Provide the (X, Y) coordinate of the cell's center where the given text is located.  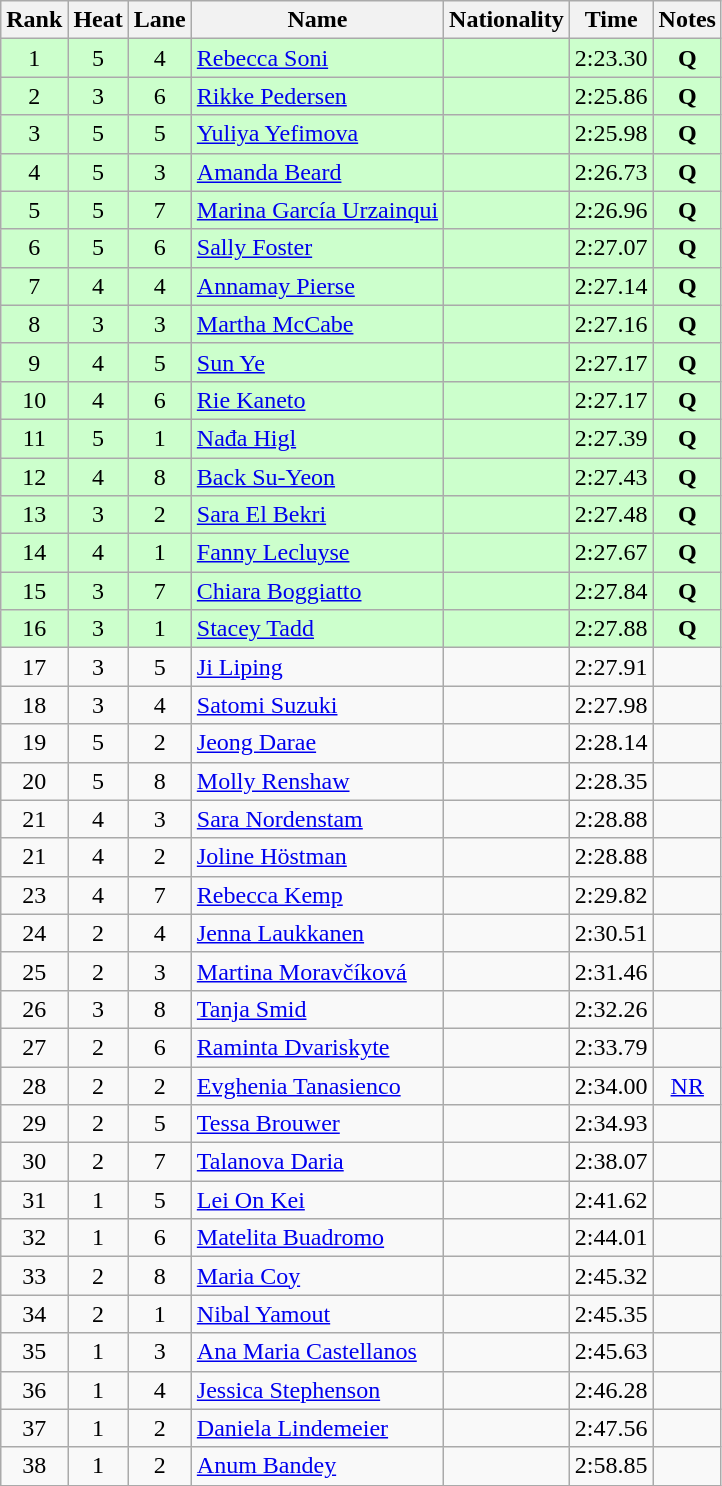
16 (34, 629)
Evghenia Tanasienco (317, 1085)
Name (317, 20)
Matelita Buadromo (317, 1238)
2:27.98 (611, 705)
31 (34, 1200)
Ana Maria Castellanos (317, 1352)
2:32.26 (611, 1009)
2:27.88 (611, 629)
Sun Ye (317, 362)
30 (34, 1162)
2:45.35 (611, 1314)
2:27.14 (611, 286)
2:41.62 (611, 1200)
18 (34, 705)
Martha McCabe (317, 324)
13 (34, 515)
33 (34, 1276)
Tanja Smid (317, 1009)
19 (34, 743)
2:27.43 (611, 477)
Jeong Darae (317, 743)
15 (34, 591)
Notes (687, 20)
36 (34, 1390)
9 (34, 362)
Time (611, 20)
Daniela Lindemeier (317, 1428)
2:28.14 (611, 743)
2:33.79 (611, 1047)
Rebecca Kemp (317, 895)
Maria Coy (317, 1276)
Stacey Tadd (317, 629)
Nibal Yamout (317, 1314)
Nađa Higl (317, 438)
Martina Moravčíková (317, 971)
Lei On Kei (317, 1200)
2:25.98 (611, 134)
2:38.07 (611, 1162)
11 (34, 438)
2:26.96 (611, 210)
Talanova Daria (317, 1162)
10 (34, 400)
Joline Höstman (317, 857)
Rikke Pedersen (317, 96)
23 (34, 895)
Satomi Suzuki (317, 705)
2:58.85 (611, 1466)
2:27.84 (611, 591)
Nationality (507, 20)
Rie Kaneto (317, 400)
28 (34, 1085)
Heat (98, 20)
Ji Liping (317, 667)
Sara Nordenstam (317, 819)
17 (34, 667)
2:30.51 (611, 933)
2:46.28 (611, 1390)
2:27.39 (611, 438)
2:27.07 (611, 248)
2:28.35 (611, 781)
Rebecca Soni (317, 58)
Yuliya Yefimova (317, 134)
20 (34, 781)
Raminta Dvariskyte (317, 1047)
Rank (34, 20)
2:34.93 (611, 1124)
25 (34, 971)
2:25.86 (611, 96)
2:47.56 (611, 1428)
2:27.67 (611, 553)
Jenna Laukkanen (317, 933)
2:34.00 (611, 1085)
Jessica Stephenson (317, 1390)
2:31.46 (611, 971)
2:27.91 (611, 667)
Molly Renshaw (317, 781)
Sally Foster (317, 248)
32 (34, 1238)
26 (34, 1009)
27 (34, 1047)
2:27.48 (611, 515)
12 (34, 477)
2:29.82 (611, 895)
Back Su-Yeon (317, 477)
2:45.63 (611, 1352)
37 (34, 1428)
Tessa Brouwer (317, 1124)
29 (34, 1124)
Fanny Lecluyse (317, 553)
Anum Bandey (317, 1466)
Amanda Beard (317, 172)
14 (34, 553)
Lane (160, 20)
24 (34, 933)
2:27.16 (611, 324)
Marina García Urzainqui (317, 210)
35 (34, 1352)
2:26.73 (611, 172)
NR (687, 1085)
Sara El Bekri (317, 515)
2:44.01 (611, 1238)
Chiara Boggiatto (317, 591)
2:23.30 (611, 58)
Annamay Pierse (317, 286)
34 (34, 1314)
38 (34, 1466)
2:45.32 (611, 1276)
